Pinpoint the cell where the given text exists, returning its (X, Y) midpoint coordinate. 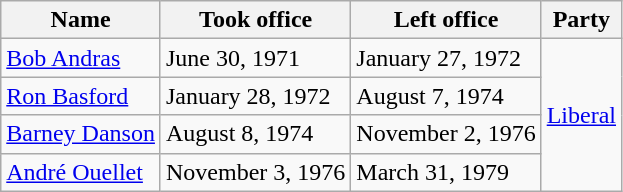
Name (81, 20)
November 2, 1976 (446, 134)
Ron Basford (81, 96)
January 28, 1972 (255, 96)
Liberal (581, 115)
November 3, 1976 (255, 172)
Bob Andras (81, 58)
August 7, 1974 (446, 96)
August 8, 1974 (255, 134)
Left office (446, 20)
Took office (255, 20)
June 30, 1971 (255, 58)
Party (581, 20)
March 31, 1979 (446, 172)
January 27, 1972 (446, 58)
André Ouellet (81, 172)
Barney Danson (81, 134)
